Detect which cell encompasses the target text, then output its (X, Y) center coordinate. 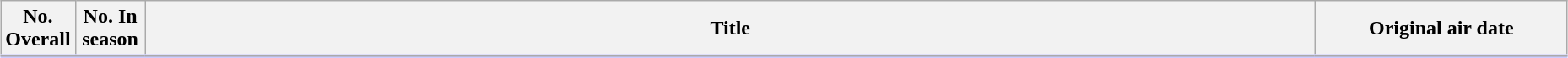
Title (730, 29)
No. Overall (38, 29)
No. In season (110, 29)
Original air date (1441, 29)
